Search for the cell housing the specified text and yield its (X, Y) center coordinate. 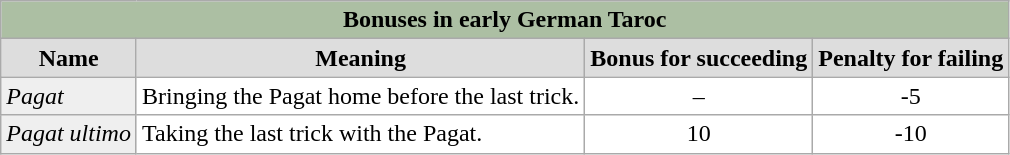
10 (699, 134)
Taking the last trick with the Pagat. (360, 134)
Penalty for failing (911, 58)
-5 (911, 96)
Bringing the Pagat home before the last trick. (360, 96)
-10 (911, 134)
Pagat ultimo (69, 134)
Meaning (360, 58)
Pagat (69, 96)
Bonus for succeeding (699, 58)
Name (69, 58)
– (699, 96)
Bonuses in early German Taroc (505, 20)
